Detect which cell encompasses the target text, then output its [X, Y] center coordinate. 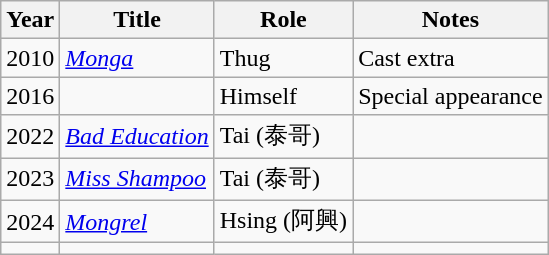
Hsing (阿興) [283, 222]
Year [30, 20]
Title [137, 20]
2010 [30, 58]
Special appearance [451, 96]
Thug [283, 58]
Miss Shampoo [137, 180]
Bad Education [137, 136]
2024 [30, 222]
Role [283, 20]
Himself [283, 96]
Cast extra [451, 58]
2023 [30, 180]
2016 [30, 96]
2022 [30, 136]
Notes [451, 20]
Mongrel [137, 222]
Monga [137, 58]
